Output the [X, Y] coordinate of the center of the cell containing the given text.  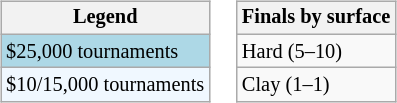
Clay (1–1) [316, 85]
$25,000 tournaments [105, 51]
$10/15,000 tournaments [105, 85]
Legend [105, 18]
Finals by surface [316, 18]
Hard (5–10) [316, 51]
